Return (X, Y) of the center of cell containing provided text 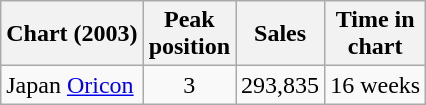
293,835 (280, 85)
Peakposition (189, 34)
Chart (2003) (72, 34)
16 weeks (376, 85)
Japan Oricon (72, 85)
Sales (280, 34)
Time inchart (376, 34)
3 (189, 85)
